Extract the [x, y] coordinate from the center of the cell holding the provided text.  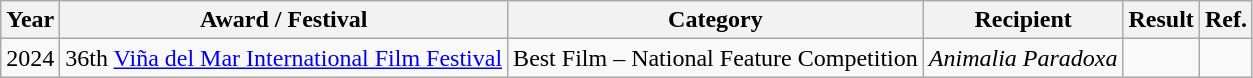
Category [716, 20]
Year [30, 20]
36th Viña del Mar International Film Festival [284, 58]
Recipient [1023, 20]
2024 [30, 58]
Ref. [1226, 20]
Award / Festival [284, 20]
Animalia Paradoxa [1023, 58]
Result [1161, 20]
Best Film – National Feature Competition [716, 58]
